Extract the (X, Y) coordinate from the center of the cell holding the provided text.  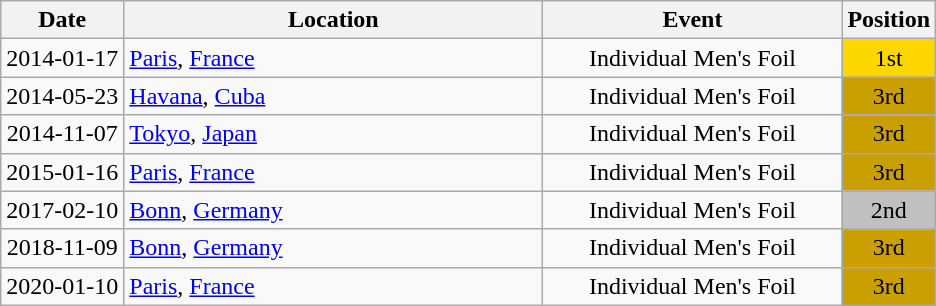
Location (334, 20)
Event (692, 20)
2014-05-23 (62, 96)
2014-01-17 (62, 58)
2020-01-10 (62, 286)
Date (62, 20)
2nd (889, 210)
2018-11-09 (62, 248)
Position (889, 20)
2015-01-16 (62, 172)
Tokyo, Japan (334, 134)
2014-11-07 (62, 134)
1st (889, 58)
Havana, Cuba (334, 96)
2017-02-10 (62, 210)
